Provide the (X, Y) coordinate of the cell's center where the given text is located.  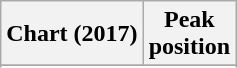
Peakposition (189, 34)
Chart (2017) (72, 34)
